Locate the cell with the specified text and output its (x, y) center coordinate. 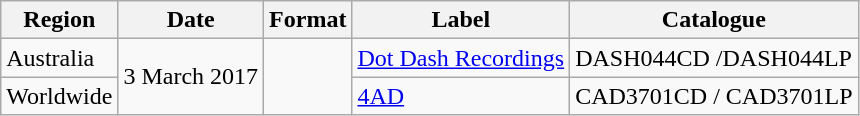
Worldwide (60, 96)
Date (191, 20)
Dot Dash Recordings (461, 58)
Australia (60, 58)
CAD3701CD / CAD3701LP (714, 96)
Label (461, 20)
3 March 2017 (191, 77)
Region (60, 20)
DASH044CD /DASH044LP (714, 58)
4AD (461, 96)
Format (308, 20)
Catalogue (714, 20)
